Provide the [x, y] coordinate of the cell's center where the given text is located.  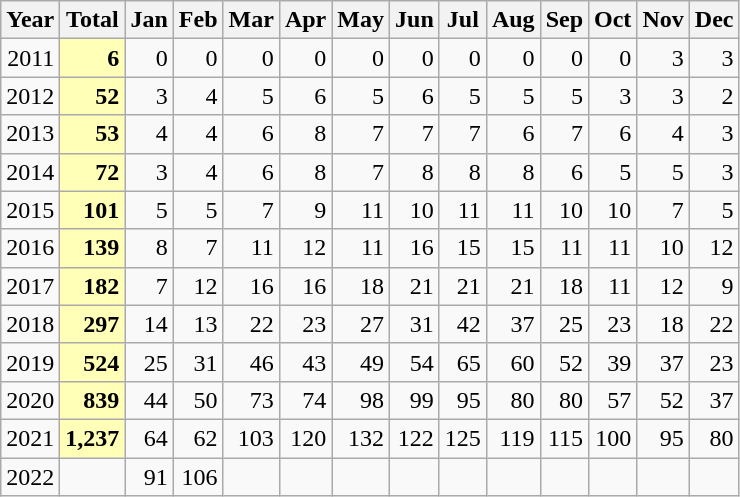
122 [415, 438]
73 [251, 400]
2011 [30, 58]
2013 [30, 134]
Year [30, 20]
2 [714, 96]
53 [92, 134]
46 [251, 362]
49 [361, 362]
106 [198, 477]
2019 [30, 362]
42 [462, 324]
72 [92, 172]
Apr [305, 20]
91 [149, 477]
Mar [251, 20]
2018 [30, 324]
839 [92, 400]
14 [149, 324]
60 [513, 362]
57 [613, 400]
44 [149, 400]
39 [613, 362]
101 [92, 210]
182 [92, 286]
2015 [30, 210]
99 [415, 400]
120 [305, 438]
74 [305, 400]
2020 [30, 400]
524 [92, 362]
13 [198, 324]
27 [361, 324]
2014 [30, 172]
139 [92, 248]
Total [92, 20]
2017 [30, 286]
43 [305, 362]
119 [513, 438]
Dec [714, 20]
Feb [198, 20]
Aug [513, 20]
Jan [149, 20]
Oct [613, 20]
98 [361, 400]
64 [149, 438]
54 [415, 362]
62 [198, 438]
132 [361, 438]
1,237 [92, 438]
2021 [30, 438]
Sep [564, 20]
297 [92, 324]
Jul [462, 20]
103 [251, 438]
125 [462, 438]
2022 [30, 477]
Jun [415, 20]
2012 [30, 96]
2016 [30, 248]
65 [462, 362]
May [361, 20]
100 [613, 438]
115 [564, 438]
50 [198, 400]
Nov [663, 20]
